Return [x, y] of the center of cell containing provided text 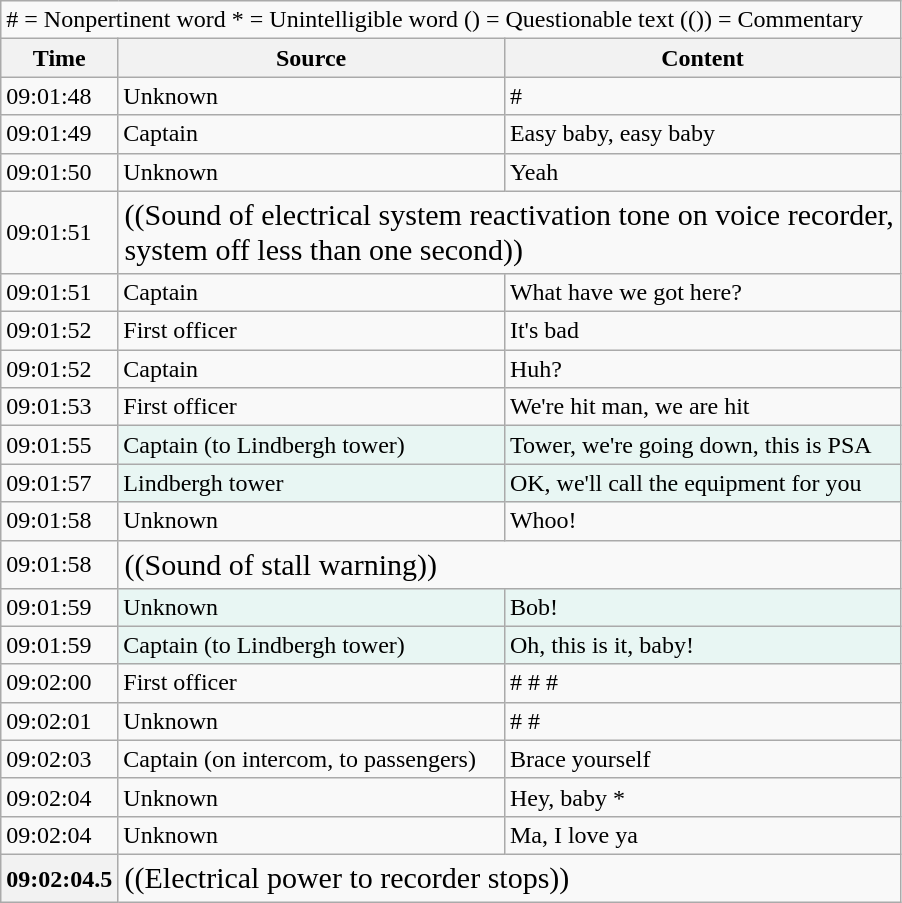
09:01:57 [60, 483]
Lindbergh tower [312, 483]
((Sound of stall warning)) [510, 564]
Content [702, 58]
It's bad [702, 331]
Captain (on intercom, to passengers) [312, 759]
Hey, baby * [702, 797]
Whoo! [702, 521]
Huh? [702, 369]
09:01:55 [60, 445]
Tower, we're going down, this is PSA [702, 445]
Ma, I love ya [702, 835]
09:01:49 [60, 134]
# # [702, 721]
((Sound of electrical system reactivation tone on voice recorder, system off less than one second)) [510, 232]
09:01:50 [60, 172]
# [702, 96]
09:02:01 [60, 721]
Bob! [702, 607]
What have we got here? [702, 293]
Oh, this is it, baby! [702, 645]
# = Nonpertinent word * = Unintelligible word () = Questionable text (()) = Commentary [451, 20]
Easy baby, easy baby [702, 134]
Yeah [702, 172]
((Electrical power to recorder stops)) [510, 878]
OK, we'll call the equipment for you [702, 483]
09:02:04.5 [60, 878]
Time [60, 58]
09:01:48 [60, 96]
09:01:53 [60, 407]
09:02:00 [60, 683]
09:02:03 [60, 759]
We're hit man, we are hit [702, 407]
Brace yourself [702, 759]
# # # [702, 683]
Source [312, 58]
